Find where the given text appears and provide that cell's center as (x, y) coordinate. 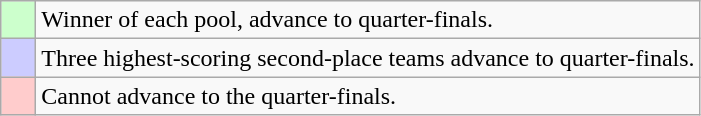
Cannot advance to the quarter-finals. (368, 96)
Three highest-scoring second-place teams advance to quarter-finals. (368, 58)
Winner of each pool, advance to quarter-finals. (368, 20)
